Return [X, Y] of the center of cell containing provided text 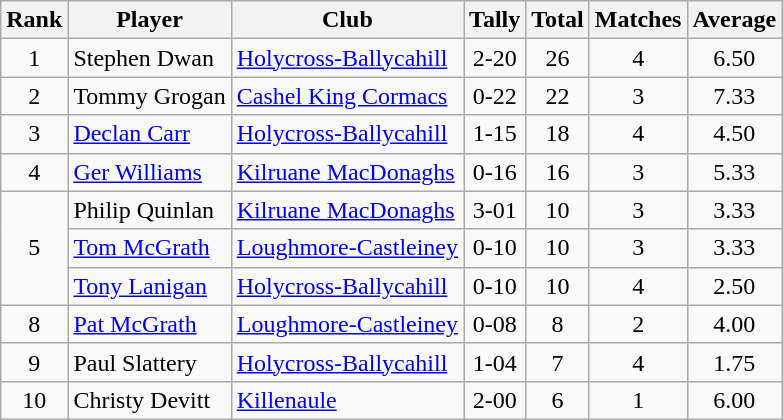
3-01 [495, 210]
6 [558, 400]
Tom McGrath [150, 248]
Pat McGrath [150, 324]
Average [734, 20]
Stephen Dwan [150, 58]
Tony Lanigan [150, 286]
7.33 [734, 96]
Total [558, 20]
Club [347, 20]
6.00 [734, 400]
4.00 [734, 324]
Christy Devitt [150, 400]
5 [34, 248]
4.50 [734, 134]
2-20 [495, 58]
7 [558, 362]
5.33 [734, 172]
Tally [495, 20]
Rank [34, 20]
0-08 [495, 324]
Cashel King Cormacs [347, 96]
0-22 [495, 96]
Philip Quinlan [150, 210]
22 [558, 96]
16 [558, 172]
2.50 [734, 286]
18 [558, 134]
Player [150, 20]
Tommy Grogan [150, 96]
6.50 [734, 58]
1.75 [734, 362]
0-16 [495, 172]
2-00 [495, 400]
Killenaule [347, 400]
26 [558, 58]
Declan Carr [150, 134]
Matches [638, 20]
1-15 [495, 134]
Paul Slattery [150, 362]
1-04 [495, 362]
Ger Williams [150, 172]
9 [34, 362]
